Scan for the cell matching the given text and deliver its [X, Y] coordinate at center. 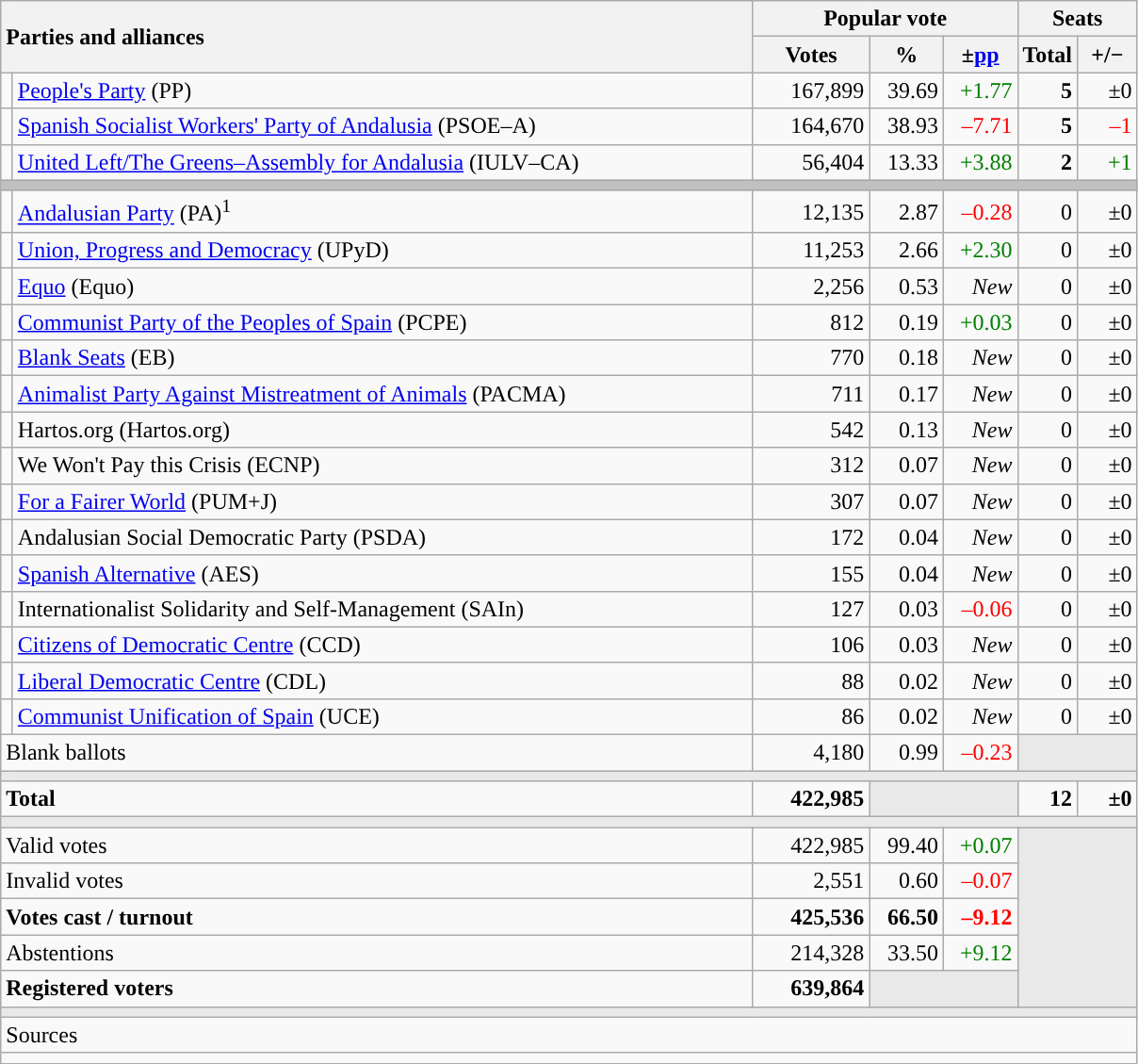
307 [811, 501]
812 [811, 322]
Communist Party of the Peoples of Spain (PCPE) [382, 322]
127 [811, 609]
312 [811, 466]
–0.07 [980, 881]
Seats [1078, 19]
2.66 [906, 251]
4,180 [811, 753]
99.40 [906, 845]
Registered voters [377, 989]
39.69 [906, 90]
Andalusian Social Democratic Party (PSDA) [382, 537]
–0.06 [980, 609]
We Won't Pay this Crisis (ECNP) [382, 466]
United Left/The Greens–Assembly for Andalusia (IULV–CA) [382, 162]
2,551 [811, 881]
±pp [980, 55]
Spanish Alternative (AES) [382, 573]
Citizens of Democratic Centre (CCD) [382, 645]
Hartos.org (Hartos.org) [382, 430]
12,135 [811, 211]
Valid votes [377, 845]
13.33 [906, 162]
0.19 [906, 322]
Blank ballots [377, 753]
0.18 [906, 358]
+1 [1108, 162]
164,670 [811, 126]
Union, Progress and Democracy (UPyD) [382, 251]
+0.07 [980, 845]
12 [1048, 799]
Popular vote [886, 19]
172 [811, 537]
Andalusian Party (PA)1 [382, 211]
People's Party (PP) [382, 90]
2 [1048, 162]
Blank Seats (EB) [382, 358]
0.13 [906, 430]
542 [811, 430]
For a Fairer World (PUM+J) [382, 501]
–0.28 [980, 211]
Spanish Socialist Workers' Party of Andalusia (PSOE–A) [382, 126]
–1 [1108, 126]
Equo (Equo) [382, 286]
0.53 [906, 286]
38.93 [906, 126]
+1.77 [980, 90]
Votes [811, 55]
Liberal Democratic Centre (CDL) [382, 680]
88 [811, 680]
Sources [569, 1035]
Parties and alliances [377, 37]
+0.03 [980, 322]
+/− [1108, 55]
167,899 [811, 90]
Abstentions [377, 953]
0.17 [906, 394]
2.87 [906, 211]
214,328 [811, 953]
86 [811, 716]
+9.12 [980, 953]
Internationalist Solidarity and Self-Management (SAIn) [382, 609]
% [906, 55]
–7.71 [980, 126]
711 [811, 394]
66.50 [906, 917]
0.99 [906, 753]
56,404 [811, 162]
+3.88 [980, 162]
Votes cast / turnout [377, 917]
425,536 [811, 917]
770 [811, 358]
+2.30 [980, 251]
33.50 [906, 953]
–9.12 [980, 917]
Animalist Party Against Mistreatment of Animals (PACMA) [382, 394]
Invalid votes [377, 881]
639,864 [811, 989]
11,253 [811, 251]
2,256 [811, 286]
106 [811, 645]
155 [811, 573]
–0.23 [980, 753]
Communist Unification of Spain (UCE) [382, 716]
0.60 [906, 881]
